Capture the cell that displays the provided text and extract its [X, Y] central coordinate. 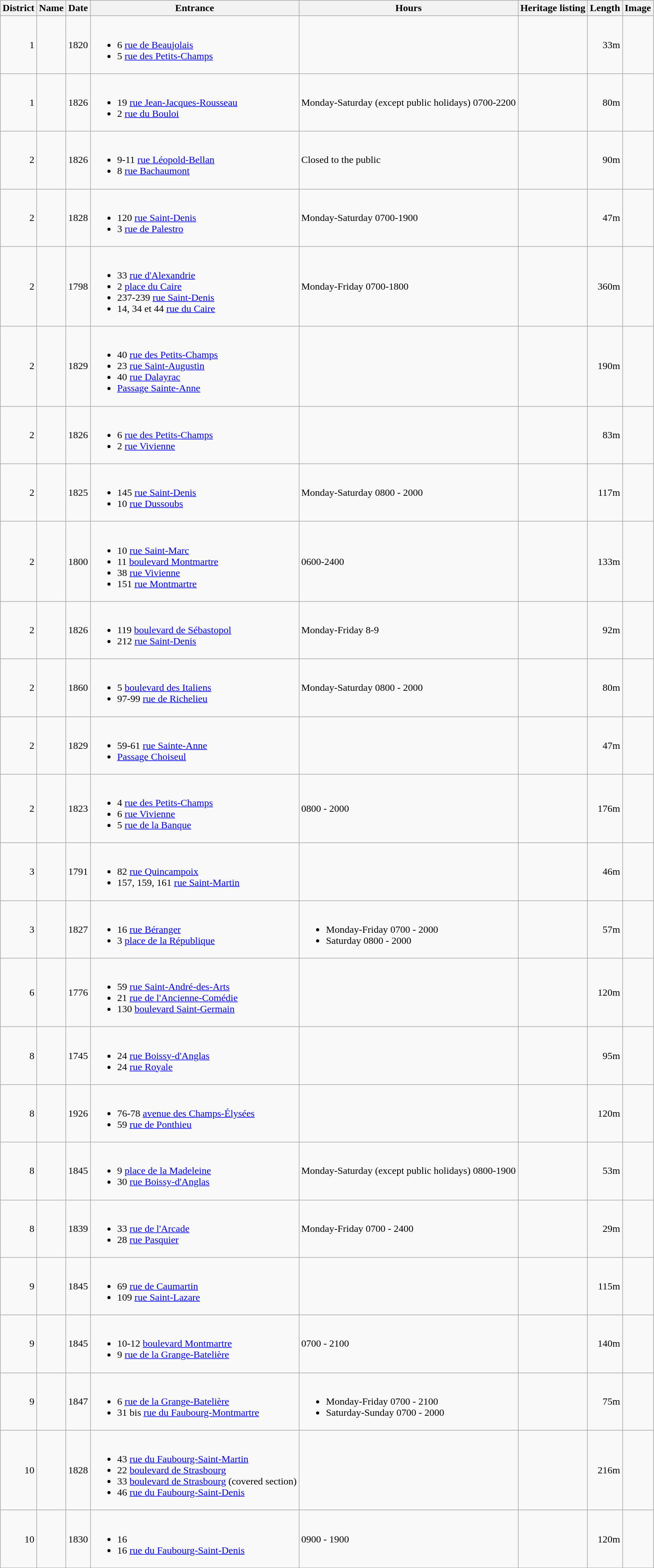
33m [605, 45]
Date [78, 8]
1847 [78, 1401]
Entrance [194, 8]
Monday-Friday 0700 - 2100Saturday-Sunday 0700 - 2000 [408, 1401]
6 rue des Petits-Champs2 rue Vivienne [194, 435]
6 rue de la Grange-Batelière31 bis rue du Faubourg-Montmartre [194, 1401]
9 place de la Madeleine30 rue Boissy-d'Anglas [194, 1171]
0900 - 1900 [408, 1539]
1825 [78, 492]
1791 [78, 872]
Monday-Saturday (except public holidays) 0700-2200 [408, 102]
43 rue du Faubourg-Saint-Martin22 boulevard de Strasbourg33 boulevard de Strasbourg (covered section)46 rue du Faubourg-Saint-Denis [194, 1470]
16 rue Béranger3 place de la République [194, 929]
360m [605, 286]
1926 [78, 1113]
1823 [78, 809]
4 rue des Petits-Champs6 rue Vivienne5 rue de la Banque [194, 809]
95m [605, 1056]
82 rue Quincampoix157, 159, 161 rue Saint-Martin [194, 872]
119 boulevard de Sébastopol212 rue Saint-Denis [194, 630]
1776 [78, 992]
216m [605, 1470]
1839 [78, 1229]
9-11 rue Léopold-Bellan8 rue Bachaumont [194, 160]
1798 [78, 286]
40 rue des Petits-Champs23 rue Saint-Augustin40 rue DalayracPassage Sainte-Anne [194, 366]
0700 - 2100 [408, 1344]
Hours [408, 8]
76-78 avenue des Champs-Élysées59 rue de Ponthieu [194, 1113]
1860 [78, 688]
57m [605, 929]
5 boulevard des Italiens97-99 rue de Richelieu [194, 688]
Heritage listing [553, 8]
6 rue de Beaujolais5 rue des Petits-Champs [194, 45]
Image [638, 8]
19 rue Jean-Jacques-Rousseau2 rue du Bouloi [194, 102]
Monday-Friday 0700 - 2000Saturday 0800 - 2000 [408, 929]
115m [605, 1286]
Monday-Friday 8-9 [408, 630]
10 rue Saint-Marc11 boulevard Montmartre38 rue Vivienne151 rue Montmartre [194, 561]
145 rue Saint-Denis10 rue Dussoubs [194, 492]
75m [605, 1401]
117m [605, 492]
16 16 rue du Faubourg-Saint-Denis [194, 1539]
120 rue Saint-Denis3 rue de Palestro [194, 218]
District [19, 8]
176m [605, 809]
59-61 rue Sainte-AnnePassage Choiseul [194, 746]
33 rue d'Alexandrie2 place du Caire237-239 rue Saint-Denis14, 34 et 44 rue du Caire [194, 286]
6 [19, 992]
Monday-Friday 0700-1800 [408, 286]
53m [605, 1171]
59 rue Saint-André-des-Arts21 rue de l'Ancienne-Comédie130 boulevard Saint-Germain [194, 992]
Monday-Saturday (except public holidays) 0800-1900 [408, 1171]
Monday-Saturday 0700-1900 [408, 218]
133m [605, 561]
29m [605, 1229]
92m [605, 630]
1800 [78, 561]
1820 [78, 45]
1830 [78, 1539]
10-12 boulevard Montmartre9 rue de la Grange-Batelière [194, 1344]
83m [605, 435]
190m [605, 366]
0800 - 2000 [408, 809]
1745 [78, 1056]
Closed to the public [408, 160]
33 rue de l'Arcade28 rue Pasquier [194, 1229]
1827 [78, 929]
46m [605, 872]
69 rue de Caumartin109 rue Saint-Lazare [194, 1286]
Name [51, 8]
0600-2400 [408, 561]
90m [605, 160]
24 rue Boissy-d'Anglas24 rue Royale [194, 1056]
140m [605, 1344]
Length [605, 8]
Monday-Friday 0700 - 2400 [408, 1229]
